Search for the cell housing the specified text and yield its [X, Y] center coordinate. 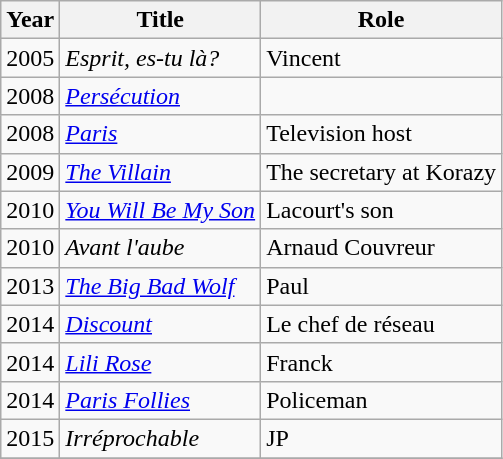
Paris [160, 134]
Irréprochable [160, 438]
2013 [30, 286]
Role [382, 20]
2015 [30, 438]
2005 [30, 58]
Persécution [160, 96]
Title [160, 20]
Lili Rose [160, 362]
Arnaud Couvreur [382, 248]
Paris Follies [160, 400]
Esprit, es-tu là? [160, 58]
Avant l'aube [160, 248]
You Will Be My Son [160, 210]
Le chef de réseau [382, 324]
JP [382, 438]
The secretary at Korazy [382, 172]
Vincent [382, 58]
Lacourt's son [382, 210]
Policeman [382, 400]
Year [30, 20]
Franck [382, 362]
The Villain [160, 172]
Discount [160, 324]
Television host [382, 134]
The Big Bad Wolf [160, 286]
2009 [30, 172]
Paul [382, 286]
